Capture the cell that displays the provided text and extract its (x, y) central coordinate. 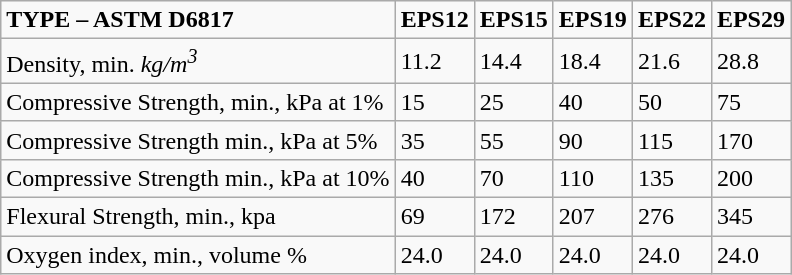
EPS12 (434, 20)
135 (672, 178)
200 (750, 178)
207 (592, 217)
Compressive Strength min., kPa at 10% (198, 178)
25 (514, 102)
11.2 (434, 62)
EPS22 (672, 20)
Compressive Strength min., kPa at 5% (198, 140)
21.6 (672, 62)
75 (750, 102)
Flexural Strength, min., kpa (198, 217)
345 (750, 217)
Compressive Strength, min., kPa at 1% (198, 102)
50 (672, 102)
Density, min. kg/m3 (198, 62)
170 (750, 140)
276 (672, 217)
55 (514, 140)
15 (434, 102)
35 (434, 140)
28.8 (750, 62)
115 (672, 140)
172 (514, 217)
70 (514, 178)
EPS15 (514, 20)
18.4 (592, 62)
69 (434, 217)
EPS19 (592, 20)
14.4 (514, 62)
TYPE – ASTM D6817 (198, 20)
110 (592, 178)
90 (592, 140)
Oxygen index, min., volume % (198, 255)
EPS29 (750, 20)
